Extract the (x, y) coordinate from the center of the cell holding the provided text.  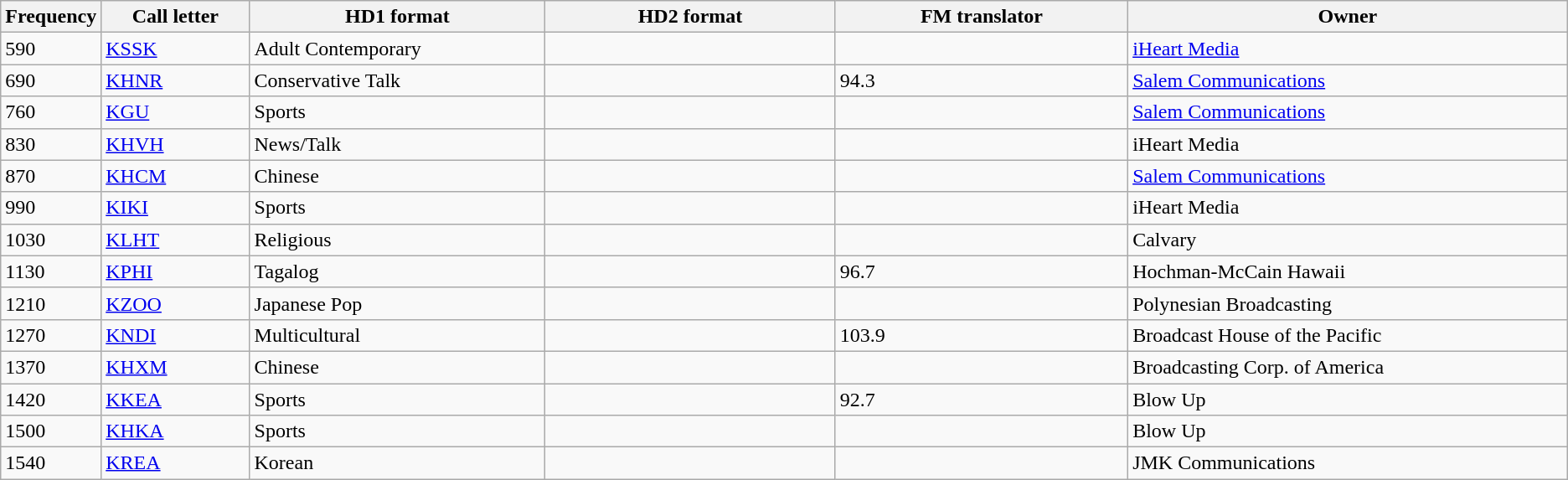
94.3 (982, 80)
Frequency (51, 17)
KNDI (176, 335)
HD1 format (397, 17)
KHKA (176, 431)
KZOO (176, 303)
760 (51, 112)
Call letter (176, 17)
KHVH (176, 144)
Japanese Pop (397, 303)
870 (51, 176)
News/Talk (397, 144)
1030 (51, 240)
1210 (51, 303)
1270 (51, 335)
KHCM (176, 176)
KHXM (176, 367)
KPHI (176, 271)
JMK Communications (1349, 463)
KIKI (176, 208)
Broadcast House of the Pacific (1349, 335)
590 (51, 49)
990 (51, 208)
Multicultural (397, 335)
Korean (397, 463)
103.9 (982, 335)
KGU (176, 112)
1540 (51, 463)
KHNR (176, 80)
Tagalog (397, 271)
1130 (51, 271)
1370 (51, 367)
Conservative Talk (397, 80)
830 (51, 144)
KSSK (176, 49)
KKEA (176, 400)
HD2 format (690, 17)
Owner (1349, 17)
Calvary (1349, 240)
96.7 (982, 271)
Hochman-McCain Hawaii (1349, 271)
1420 (51, 400)
KREA (176, 463)
Broadcasting Corp. of America (1349, 367)
Polynesian Broadcasting (1349, 303)
Adult Contemporary (397, 49)
690 (51, 80)
Religious (397, 240)
92.7 (982, 400)
KLHT (176, 240)
FM translator (982, 17)
1500 (51, 431)
